Search for the cell housing the specified text and yield its (X, Y) center coordinate. 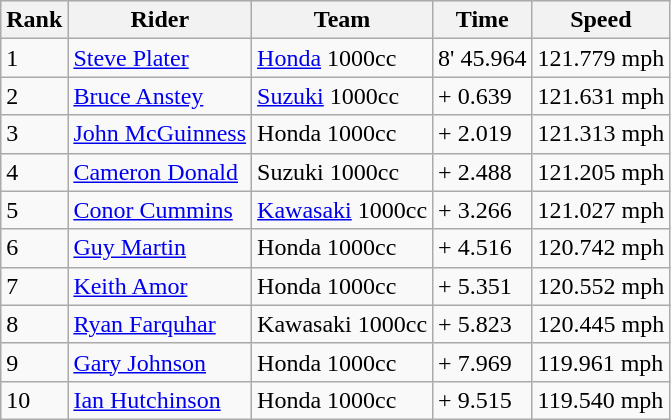
+ 5.823 (482, 324)
1 (34, 58)
2 (34, 96)
Bruce Anstey (160, 96)
Keith Amor (160, 286)
4 (34, 172)
Rank (34, 20)
120.742 mph (601, 248)
+ 0.639 (482, 96)
Time (482, 20)
121.027 mph (601, 210)
119.540 mph (601, 400)
+ 7.969 (482, 362)
121.631 mph (601, 96)
7 (34, 286)
Guy Martin (160, 248)
+ 9.515 (482, 400)
John McGuinness (160, 134)
6 (34, 248)
119.961 mph (601, 362)
Rider (160, 20)
+ 3.266 (482, 210)
10 (34, 400)
9 (34, 362)
+ 5.351 (482, 286)
121.205 mph (601, 172)
Ian Hutchinson (160, 400)
+ 2.488 (482, 172)
Team (342, 20)
Speed (601, 20)
Conor Cummins (160, 210)
Steve Plater (160, 58)
121.313 mph (601, 134)
Ryan Farquhar (160, 324)
3 (34, 134)
5 (34, 210)
120.552 mph (601, 286)
+ 2.019 (482, 134)
+ 4.516 (482, 248)
121.779 mph (601, 58)
Gary Johnson (160, 362)
120.445 mph (601, 324)
8' 45.964 (482, 58)
8 (34, 324)
Cameron Donald (160, 172)
